For the text-containing cell, return its midpoint in (X, Y) coordinate format. 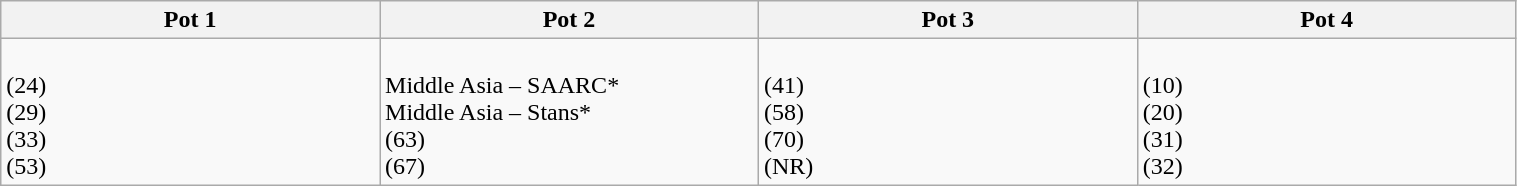
Pot 1 (190, 20)
Middle Asia – SAARC* Middle Asia – Stans* (63) (67) (570, 112)
Pot 2 (570, 20)
(41) (58) (70) (NR) (948, 112)
(10) (20) (31) (32) (1326, 112)
Pot 4 (1326, 20)
(24) (29) (33) (53) (190, 112)
Pot 3 (948, 20)
